Output the (x, y) coordinate of the center of the cell containing the given text.  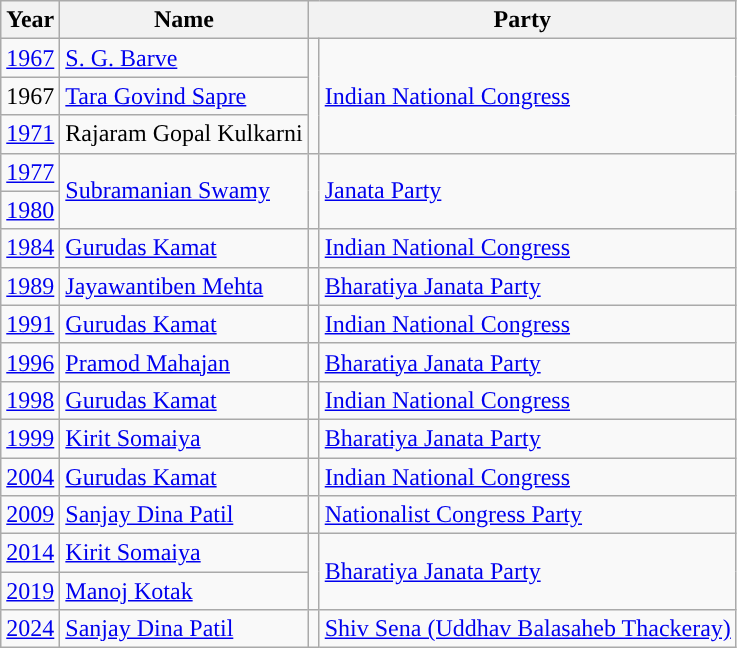
S. G. Barve (184, 58)
Manoj Kotak (184, 591)
Year (30, 20)
Party (522, 20)
1971 (30, 134)
1977 (30, 172)
2014 (30, 553)
1991 (30, 324)
1996 (30, 362)
Name (184, 20)
2019 (30, 591)
Nationalist Congress Party (528, 515)
1980 (30, 210)
Shiv Sena (Uddhav Balasaheb Thackeray) (528, 629)
2009 (30, 515)
1998 (30, 400)
2004 (30, 477)
1984 (30, 248)
Janata Party (528, 191)
Jayawantiben Mehta (184, 286)
2024 (30, 629)
Subramanian Swamy (184, 191)
1999 (30, 438)
Tara Govind Sapre (184, 96)
1989 (30, 286)
Pramod Mahajan (184, 362)
Rajaram Gopal Kulkarni (184, 134)
